Return the (X, Y) coordinate for the center point of the cell that contains the specified text.  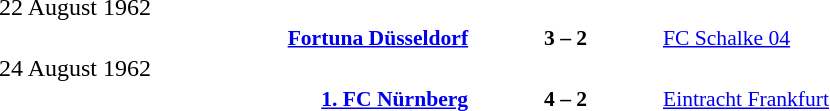
3 – 2 (566, 38)
